Output the (X, Y) coordinate of the center of the cell containing the given text.  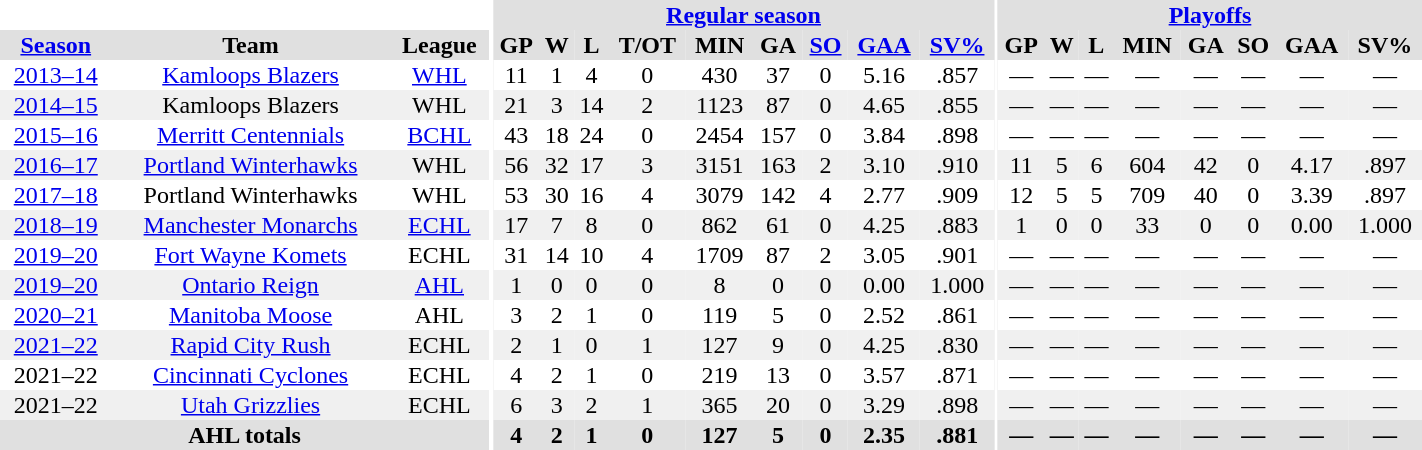
Manchester Monarchs (251, 225)
3151 (720, 165)
.830 (957, 345)
Season (56, 45)
2.35 (884, 435)
.855 (957, 105)
30 (558, 195)
365 (720, 405)
709 (1148, 195)
37 (778, 75)
61 (778, 225)
Cincinnati Cyclones (251, 375)
21 (516, 105)
18 (558, 135)
2013–14 (56, 75)
53 (516, 195)
4.17 (1312, 165)
3.84 (884, 135)
League (440, 45)
142 (778, 195)
2016–17 (56, 165)
2.77 (884, 195)
.901 (957, 255)
10 (592, 255)
32 (558, 165)
T/OT (648, 45)
.871 (957, 375)
Regular season (744, 15)
40 (1206, 195)
Rapid City Rush (251, 345)
1123 (720, 105)
.857 (957, 75)
Team (251, 45)
3079 (720, 195)
2454 (720, 135)
163 (778, 165)
.910 (957, 165)
1709 (720, 255)
2.52 (884, 315)
3.05 (884, 255)
Utah Grizzlies (251, 405)
3.10 (884, 165)
2020–21 (56, 315)
33 (1148, 225)
7 (558, 225)
BCHL (440, 135)
16 (592, 195)
.861 (957, 315)
3.39 (1312, 195)
56 (516, 165)
13 (778, 375)
2015–16 (56, 135)
862 (720, 225)
42 (1206, 165)
3.57 (884, 375)
Merritt Centennials (251, 135)
157 (778, 135)
9 (778, 345)
604 (1148, 165)
.909 (957, 195)
2018–19 (56, 225)
20 (778, 405)
Fort Wayne Komets (251, 255)
.881 (957, 435)
430 (720, 75)
2014–15 (56, 105)
2017–18 (56, 195)
12 (1022, 195)
5.16 (884, 75)
Ontario Reign (251, 285)
Playoffs (1210, 15)
24 (592, 135)
4.65 (884, 105)
31 (516, 255)
119 (720, 315)
219 (720, 375)
.883 (957, 225)
AHL totals (244, 435)
3.29 (884, 405)
43 (516, 135)
Manitoba Moose (251, 315)
